Detect which cell encompasses the target text, then output its (x, y) center coordinate. 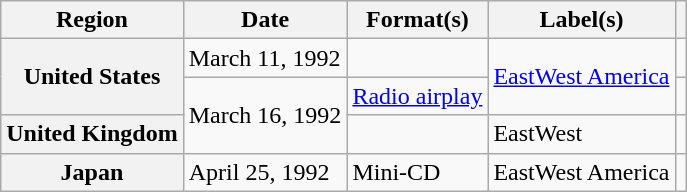
Mini-CD (418, 172)
EastWest (582, 134)
Region (92, 20)
Japan (92, 172)
United Kingdom (92, 134)
Radio airplay (418, 96)
April 25, 1992 (265, 172)
Format(s) (418, 20)
March 11, 1992 (265, 58)
March 16, 1992 (265, 115)
Date (265, 20)
Label(s) (582, 20)
United States (92, 77)
